Scan for the cell matching the given text and deliver its [x, y] coordinate at center. 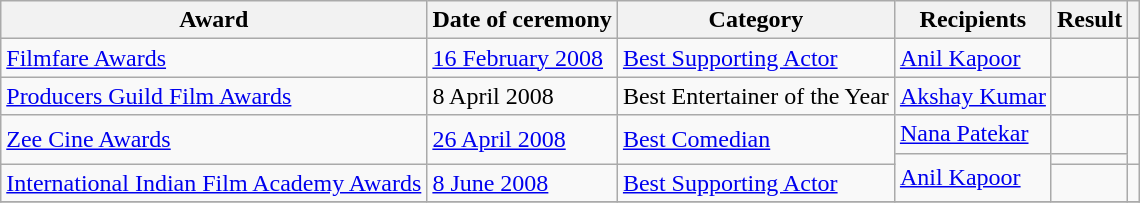
Zee Cine Awards [214, 140]
Date of ceremony [522, 20]
Best Comedian [756, 140]
Producers Guild Film Awards [214, 96]
8 April 2008 [522, 96]
16 February 2008 [522, 58]
International Indian Film Academy Awards [214, 183]
Recipients [972, 20]
Best Entertainer of the Year [756, 96]
Award [214, 20]
Akshay Kumar [972, 96]
8 June 2008 [522, 183]
Filmfare Awards [214, 58]
26 April 2008 [522, 140]
Nana Patekar [972, 134]
Result [1089, 20]
Category [756, 20]
